Scan for the cell matching the given text and deliver its (x, y) coordinate at center. 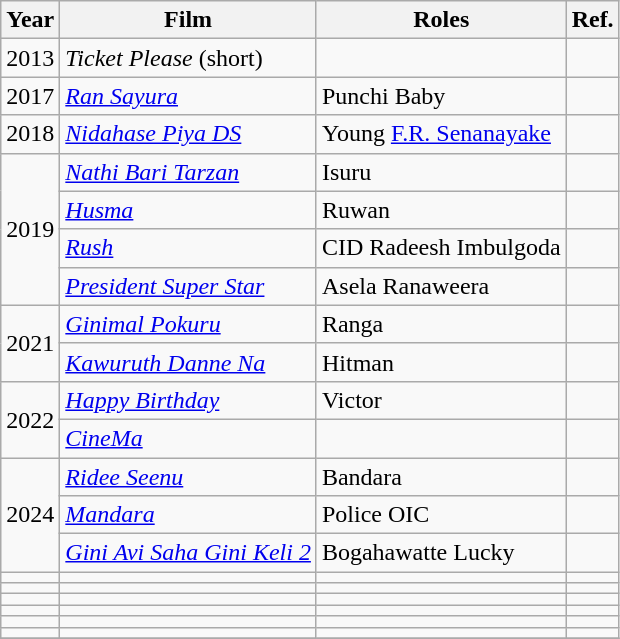
2019 (30, 229)
Husma (188, 210)
Gini Avi Saha Gini Keli 2 (188, 553)
Year (30, 20)
Ticket Please (short) (188, 58)
2024 (30, 515)
Nathi Bari Tarzan (188, 172)
President Super Star (188, 286)
Hitman (441, 362)
CineMa (188, 438)
2017 (30, 96)
Nidahase Piya DS (188, 134)
Mandara (188, 515)
Bandara (441, 477)
Kawuruth Danne Na (188, 362)
Ranga (441, 324)
Bogahawatte Lucky (441, 553)
2018 (30, 134)
CID Radeesh Imbulgoda (441, 248)
Ran Sayura (188, 96)
Asela Ranaweera (441, 286)
2022 (30, 419)
Young F.R. Senanayake (441, 134)
2013 (30, 58)
Ref. (592, 20)
Police OIC (441, 515)
Victor (441, 400)
Rush (188, 248)
Roles (441, 20)
Film (188, 20)
Punchi Baby (441, 96)
Ruwan (441, 210)
Happy Birthday (188, 400)
Ginimal Pokuru (188, 324)
2021 (30, 343)
Ridee Seenu (188, 477)
Isuru (441, 172)
